Pinpoint the cell where the given text exists, returning its [x, y] midpoint coordinate. 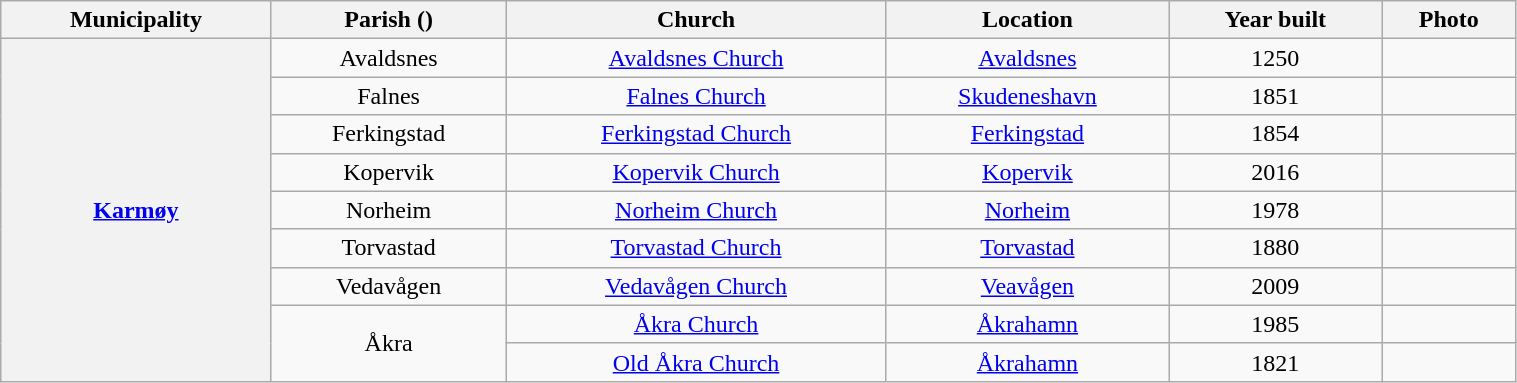
Church [696, 20]
Old Åkra Church [696, 362]
Åkra Church [696, 324]
1854 [1276, 134]
Karmøy [136, 210]
1978 [1276, 210]
2016 [1276, 172]
Åkra [388, 343]
1880 [1276, 248]
1821 [1276, 362]
Photo [1449, 20]
Falnes [388, 96]
1985 [1276, 324]
Ferkingstad Church [696, 134]
Skudeneshavn [1028, 96]
Norheim Church [696, 210]
Avaldsnes Church [696, 58]
Location [1028, 20]
1851 [1276, 96]
Vedavågen Church [696, 286]
Kopervik Church [696, 172]
2009 [1276, 286]
1250 [1276, 58]
Veavågen [1028, 286]
Municipality [136, 20]
Vedavågen [388, 286]
Falnes Church [696, 96]
Torvastad Church [696, 248]
Year built [1276, 20]
Parish () [388, 20]
